Return [x, y] of the center of cell containing provided text 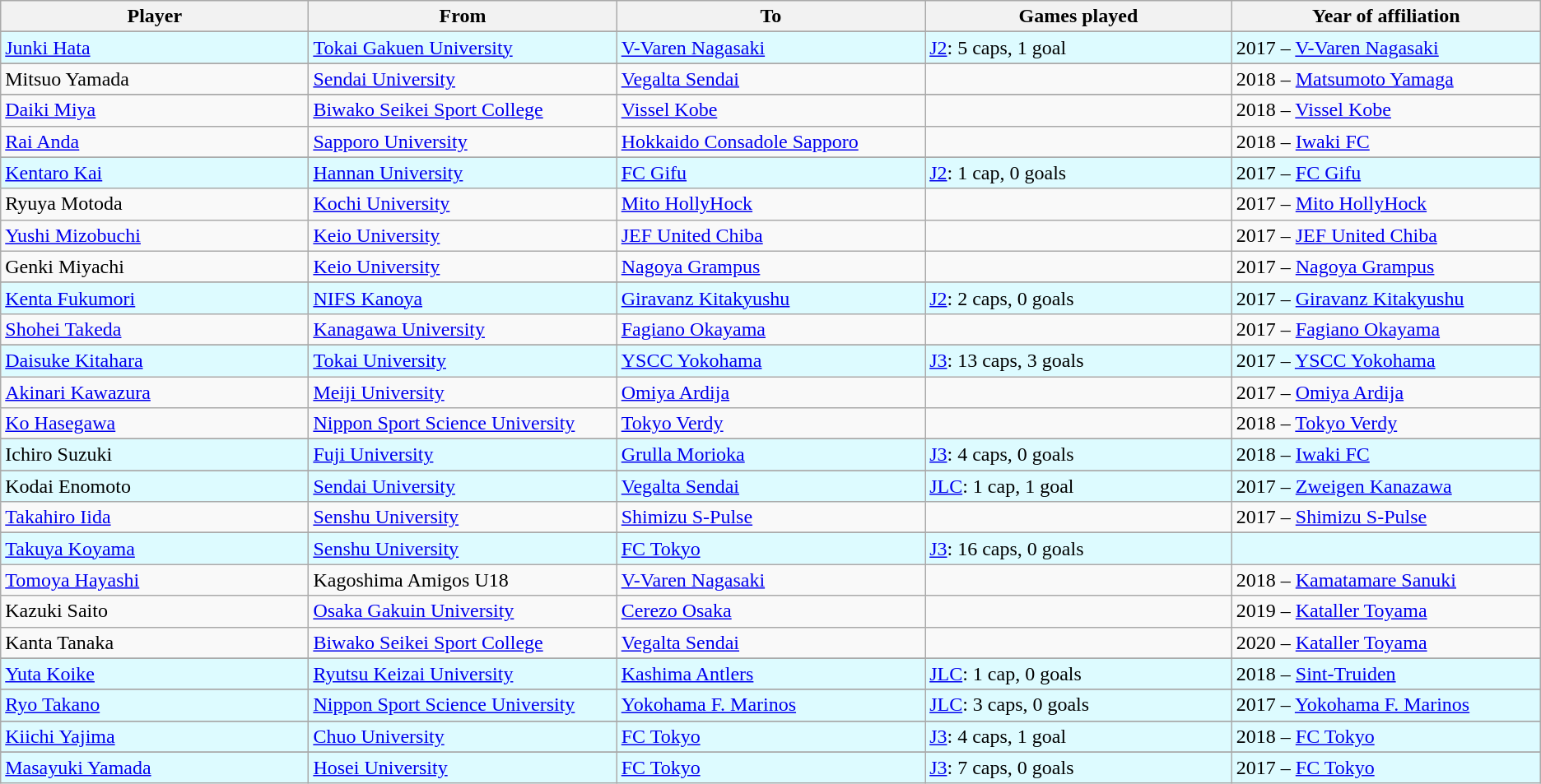
Hannan University [463, 173]
J2: 1 cap, 0 goals [1078, 173]
2017 – Omiya Ardija [1386, 392]
Ryo Takano [155, 705]
2019 – Kataller Toyama [1386, 611]
Hosei University [463, 768]
J3: 4 caps, 0 goals [1078, 455]
2017 – Zweigen Kanazawa [1386, 486]
Shimizu S-Pulse [770, 517]
Kodai Enomoto [155, 486]
2017 – FC Gifu [1386, 173]
J3: 16 caps, 0 goals [1078, 549]
Sapporo University [463, 141]
Fagiano Okayama [770, 329]
Kenta Fukumori [155, 298]
Ryuya Motoda [155, 204]
2017 – JEF United Chiba [1386, 235]
JEF United Chiba [770, 235]
Chuo University [463, 736]
Tokyo Verdy [770, 424]
Ichiro Suzuki [155, 455]
Yuta Koike [155, 674]
Ko Hasegawa [155, 424]
Grulla Morioka [770, 455]
J3: 7 caps, 0 goals [1078, 768]
Takuya Koyama [155, 549]
Kazuki Saito [155, 611]
2018 – FC Tokyo [1386, 736]
Mito HollyHock [770, 204]
2017 – YSCC Yokohama [1386, 360]
Shohei Takeda [155, 329]
J2: 5 caps, 1 goal [1078, 48]
NIFS Kanoya [463, 298]
2017 – Giravanz Kitakyushu [1386, 298]
Takahiro Iida [155, 517]
Yushi Mizobuchi [155, 235]
JLC: 1 cap, 0 goals [1078, 674]
Cerezo Osaka [770, 611]
J2: 2 caps, 0 goals [1078, 298]
Giravanz Kitakyushu [770, 298]
2020 – Kataller Toyama [1386, 643]
2018 – Tokyo Verdy [1386, 424]
2017 – Shimizu S-Pulse [1386, 517]
Games played [1078, 16]
Genki Miyachi [155, 267]
Omiya Ardija [770, 392]
2017 – Yokohama F. Marinos [1386, 705]
Masayuki Yamada [155, 768]
2018 – Matsumoto Yamaga [1386, 79]
2018 – Vissel Kobe [1386, 110]
2017 – Nagoya Grampus [1386, 267]
Player [155, 16]
Mitsuo Yamada [155, 79]
Year of affiliation [1386, 16]
Yokohama F. Marinos [770, 705]
Fuji University [463, 455]
Kanagawa University [463, 329]
JLC: 1 cap, 1 goal [1078, 486]
Akinari Kawazura [155, 392]
J3: 4 caps, 1 goal [1078, 736]
Kagoshima Amigos U18 [463, 580]
FC Gifu [770, 173]
2018 – Sint-Truiden [1386, 674]
2018 – Kamatamare Sanuki [1386, 580]
From [463, 16]
Tokai Gakuen University [463, 48]
2017 – Mito HollyHock [1386, 204]
To [770, 16]
Kochi University [463, 204]
Junki Hata [155, 48]
Osaka Gakuin University [463, 611]
2017 – V-Varen Nagasaki [1386, 48]
Kentaro Kai [155, 173]
J3: 13 caps, 3 goals [1078, 360]
2017 – FC Tokyo [1386, 768]
Daiki Miya [155, 110]
2017 – Fagiano Okayama [1386, 329]
Kanta Tanaka [155, 643]
Vissel Kobe [770, 110]
Tokai University [463, 360]
JLC: 3 caps, 0 goals [1078, 705]
Meiji University [463, 392]
Kashima Antlers [770, 674]
Kiichi Yajima [155, 736]
Daisuke Kitahara [155, 360]
Ryutsu Keizai University [463, 674]
YSCC Yokohama [770, 360]
Tomoya Hayashi [155, 580]
Rai Anda [155, 141]
Hokkaido Consadole Sapporo [770, 141]
Nagoya Grampus [770, 267]
